Determine the [X, Y] coordinate at the center of the cell enclosing the given text.  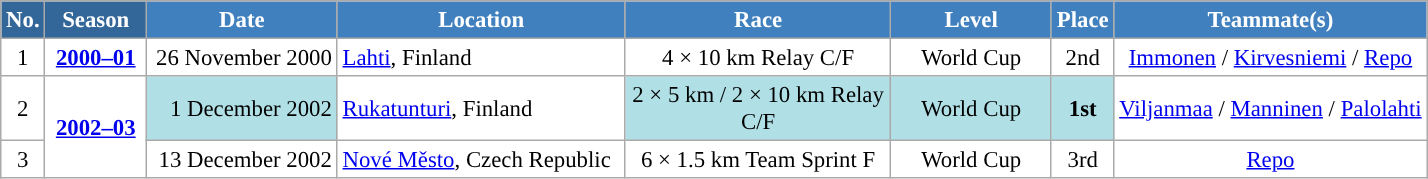
1 [23, 58]
3 [23, 160]
Nové Město, Czech Republic [481, 160]
Race [758, 20]
Date [242, 20]
4 × 10 km Relay C/F [758, 58]
3rd [1082, 160]
Teammate(s) [1270, 20]
2000–01 [96, 58]
Place [1082, 20]
Lahti, Finland [481, 58]
1 December 2002 [242, 108]
Viljanmaa / Manninen / Palolahti [1270, 108]
2 [23, 108]
Repo [1270, 160]
Location [481, 20]
1st [1082, 108]
Level [972, 20]
Rukatunturi, Finland [481, 108]
26 November 2000 [242, 58]
2 × 5 km / 2 × 10 km Relay C/F [758, 108]
2002–03 [96, 127]
6 × 1.5 km Team Sprint F [758, 160]
Season [96, 20]
13 December 2002 [242, 160]
Immonen / Kirvesniemi / Repo [1270, 58]
No. [23, 20]
2nd [1082, 58]
